Output the [X, Y] coordinate of the center of the cell containing the given text.  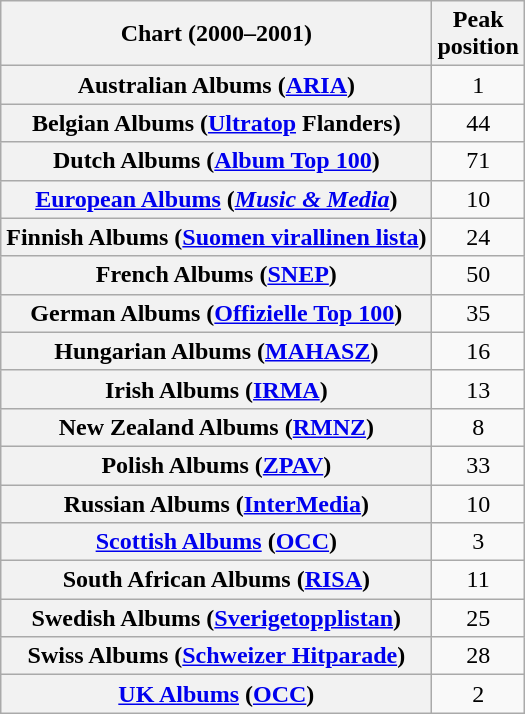
Scottish Albums (OCC) [216, 542]
11 [478, 580]
Australian Albums (ARIA) [216, 85]
Irish Albums (IRMA) [216, 389]
25 [478, 618]
13 [478, 389]
Russian Albums (InterMedia) [216, 503]
Peakposition [478, 34]
2 [478, 694]
Finnish Albums (Suomen virallinen lista) [216, 237]
Chart (2000–2001) [216, 34]
Dutch Albums (Album Top 100) [216, 161]
New Zealand Albums (RMNZ) [216, 427]
Hungarian Albums (MAHASZ) [216, 351]
35 [478, 313]
Swedish Albums (Sverigetopplistan) [216, 618]
German Albums (Offizielle Top 100) [216, 313]
3 [478, 542]
Polish Albums (ZPAV) [216, 465]
44 [478, 123]
UK Albums (OCC) [216, 694]
French Albums (SNEP) [216, 275]
European Albums (Music & Media) [216, 199]
1 [478, 85]
50 [478, 275]
Belgian Albums (Ultratop Flanders) [216, 123]
28 [478, 656]
24 [478, 237]
8 [478, 427]
16 [478, 351]
33 [478, 465]
Swiss Albums (Schweizer Hitparade) [216, 656]
71 [478, 161]
South African Albums (RISA) [216, 580]
